From the cell containing the given text, extract its center point as (X, Y) coordinate. 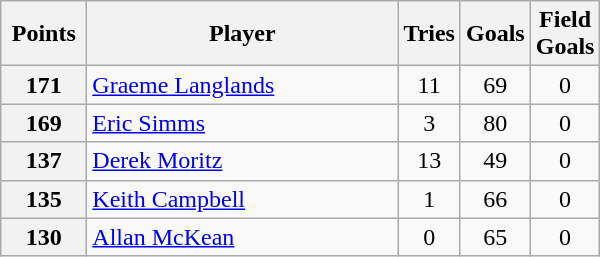
Field Goals (565, 34)
69 (495, 85)
130 (44, 237)
1 (430, 199)
80 (495, 123)
49 (495, 161)
Points (44, 34)
169 (44, 123)
135 (44, 199)
Keith Campbell (242, 199)
Eric Simms (242, 123)
Player (242, 34)
65 (495, 237)
Allan McKean (242, 237)
Goals (495, 34)
3 (430, 123)
Graeme Langlands (242, 85)
137 (44, 161)
11 (430, 85)
Tries (430, 34)
66 (495, 199)
13 (430, 161)
Derek Moritz (242, 161)
171 (44, 85)
